Return the (X, Y) coordinate for the center point of the cell that contains the specified text.  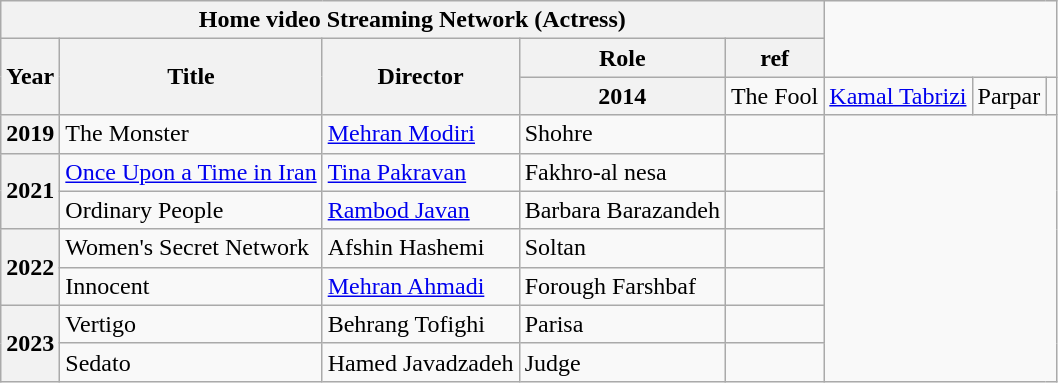
Soltan (622, 248)
Forough Farshbaf (622, 286)
Sedato (191, 362)
Director (420, 77)
Behrang Tofighi (420, 324)
Women's Secret Network (191, 248)
Kamal Tabrizi (898, 96)
Title (191, 77)
Fakhro-al nesa (622, 172)
2014 (622, 96)
Vertigo (191, 324)
2023 (30, 343)
ref (774, 58)
Afshin Hashemi (420, 248)
2022 (30, 267)
2019 (30, 134)
Mehran Ahmadi (420, 286)
Once Upon a Time in Iran (191, 172)
Hamed Javadzadeh (420, 362)
Home video Streaming Network (Actress) (412, 20)
Barbara Barazandeh (622, 210)
Year (30, 77)
Mehran Modiri (420, 134)
Parisa (622, 324)
Tina Pakravan (420, 172)
Ordinary People (191, 210)
Parpar (1009, 96)
The Fool (774, 96)
Judge (622, 362)
Rambod Javan (420, 210)
Innocent (191, 286)
The Monster (191, 134)
2021 (30, 191)
Shohre (622, 134)
Role (622, 58)
